Identify which cell holds the provided text, then report its [X, Y] central coordinate. 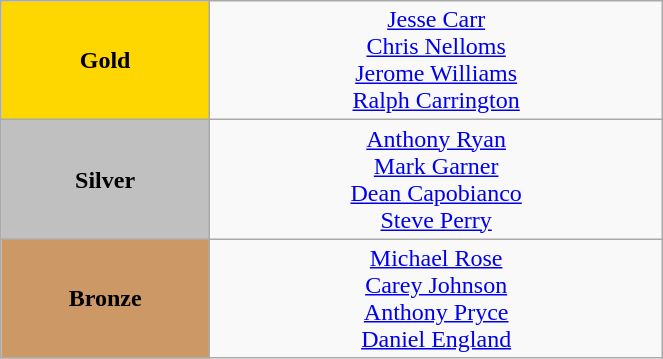
Silver [106, 180]
Michael RoseCarey JohnsonAnthony PryceDaniel England [436, 298]
Jesse CarrChris NellomsJerome WilliamsRalph Carrington [436, 60]
Bronze [106, 298]
Gold [106, 60]
Anthony RyanMark GarnerDean CapobiancoSteve Perry [436, 180]
